Detect which cell encompasses the target text, then output its [X, Y] center coordinate. 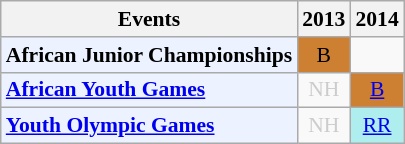
Youth Olympic Games [149, 126]
Events [149, 19]
African Youth Games [149, 90]
2013 [324, 19]
2014 [376, 19]
RR [376, 126]
African Junior Championships [149, 55]
